Detect which cell encompasses the target text, then output its [X, Y] center coordinate. 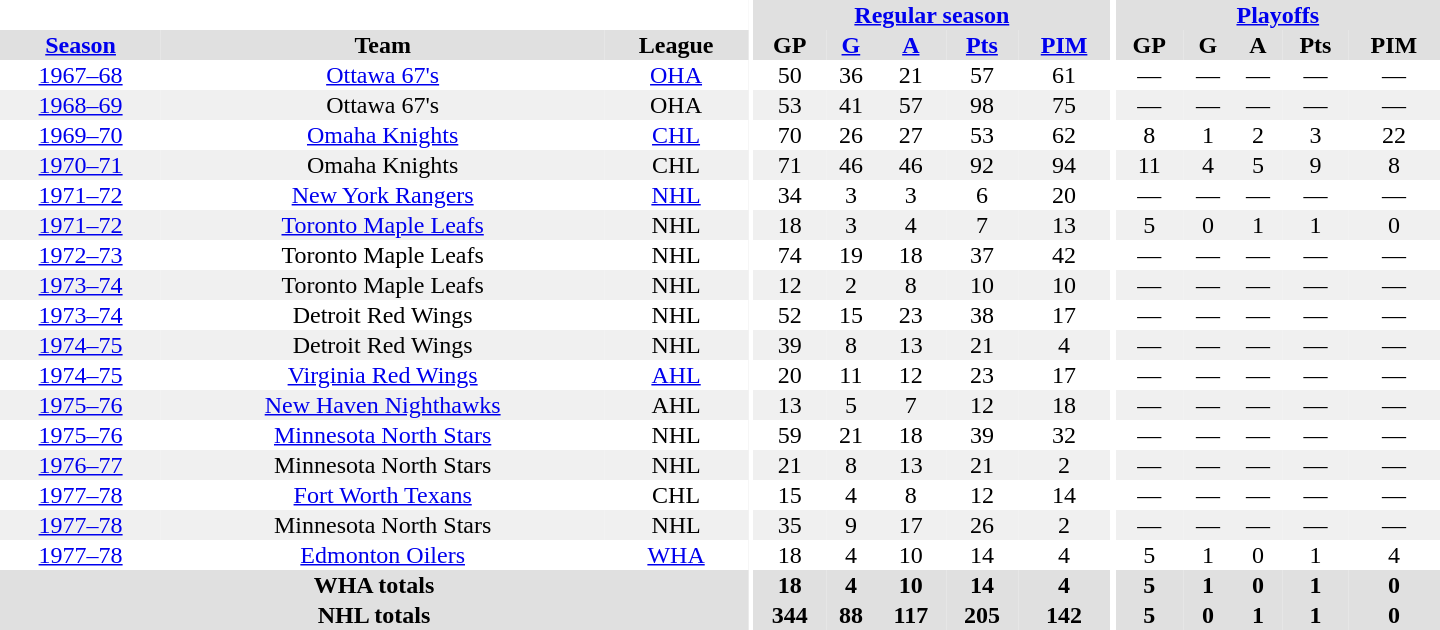
New York Rangers [382, 195]
117 [911, 615]
92 [982, 165]
62 [1064, 135]
WHA totals [374, 585]
1967–68 [80, 75]
19 [851, 255]
Virginia Red Wings [382, 375]
NHL totals [374, 615]
22 [1394, 135]
1976–77 [80, 465]
1972–73 [80, 255]
League [676, 45]
6 [982, 195]
32 [1064, 435]
75 [1064, 105]
88 [851, 615]
70 [790, 135]
71 [790, 165]
1969–70 [80, 135]
74 [790, 255]
1968–69 [80, 105]
1970–71 [80, 165]
94 [1064, 165]
Playoffs [1278, 15]
Fort Worth Texans [382, 495]
142 [1064, 615]
WHA [676, 555]
344 [790, 615]
41 [851, 105]
205 [982, 615]
52 [790, 315]
98 [982, 105]
37 [982, 255]
Edmonton Oilers [382, 555]
Regular season [932, 15]
34 [790, 195]
Team [382, 45]
42 [1064, 255]
27 [911, 135]
61 [1064, 75]
59 [790, 435]
38 [982, 315]
New Haven Nighthawks [382, 405]
36 [851, 75]
Season [80, 45]
50 [790, 75]
35 [790, 525]
